Determine the (X, Y) coordinate at the center of the cell enclosing the given text.  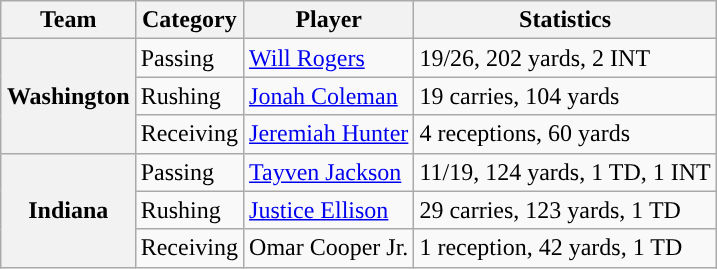
Team (68, 20)
Will Rogers (329, 58)
Indiana (68, 210)
Tayven Jackson (329, 172)
Category (189, 20)
4 receptions, 60 yards (565, 134)
19/26, 202 yards, 2 INT (565, 58)
Jonah Coleman (329, 96)
29 carries, 123 yards, 1 TD (565, 210)
11/19, 124 yards, 1 TD, 1 INT (565, 172)
Omar Cooper Jr. (329, 248)
19 carries, 104 yards (565, 96)
1 reception, 42 yards, 1 TD (565, 248)
Washington (68, 96)
Jeremiah Hunter (329, 134)
Player (329, 20)
Justice Ellison (329, 210)
Statistics (565, 20)
